Return the (x, y) coordinate for the center point of the cell that contains the specified text.  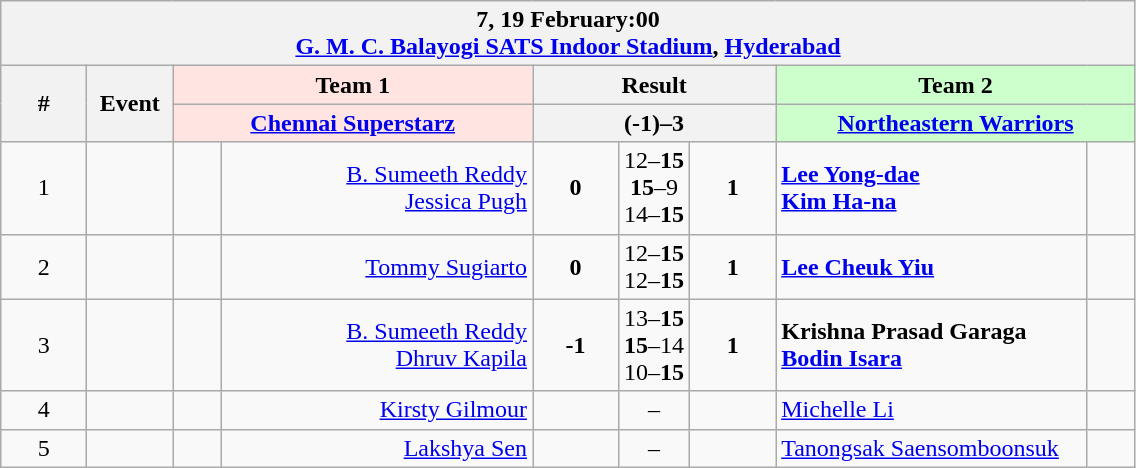
Result (654, 85)
Krishna Prasad Garaga Bodin Isara (932, 345)
12–1515–914–15 (654, 188)
Lee Yong-dae Kim Ha-na (932, 188)
12–1512–15 (654, 266)
Team 2 (956, 85)
5 (44, 448)
7, 19 February:00G. M. C. Balayogi SATS Indoor Stadium, Hyderabad (568, 34)
Northeastern Warriors (956, 123)
Team 1 (353, 85)
Michelle Li (932, 410)
B. Sumeeth Reddy Jessica Pugh (376, 188)
B. Sumeeth Reddy Dhruv Kapila (376, 345)
13–1515–1410–15 (654, 345)
4 (44, 410)
Lee Cheuk Yiu (932, 266)
-1 (575, 345)
Event (130, 104)
3 (44, 345)
(-1)–3 (654, 123)
# (44, 104)
2 (44, 266)
Chennai Superstarz (353, 123)
Kirsty Gilmour (376, 410)
Lakshya Sen (376, 448)
Tommy Sugiarto (376, 266)
Tanongsak Saensomboonsuk (932, 448)
